Scan for the cell matching the given text and deliver its [x, y] coordinate at center. 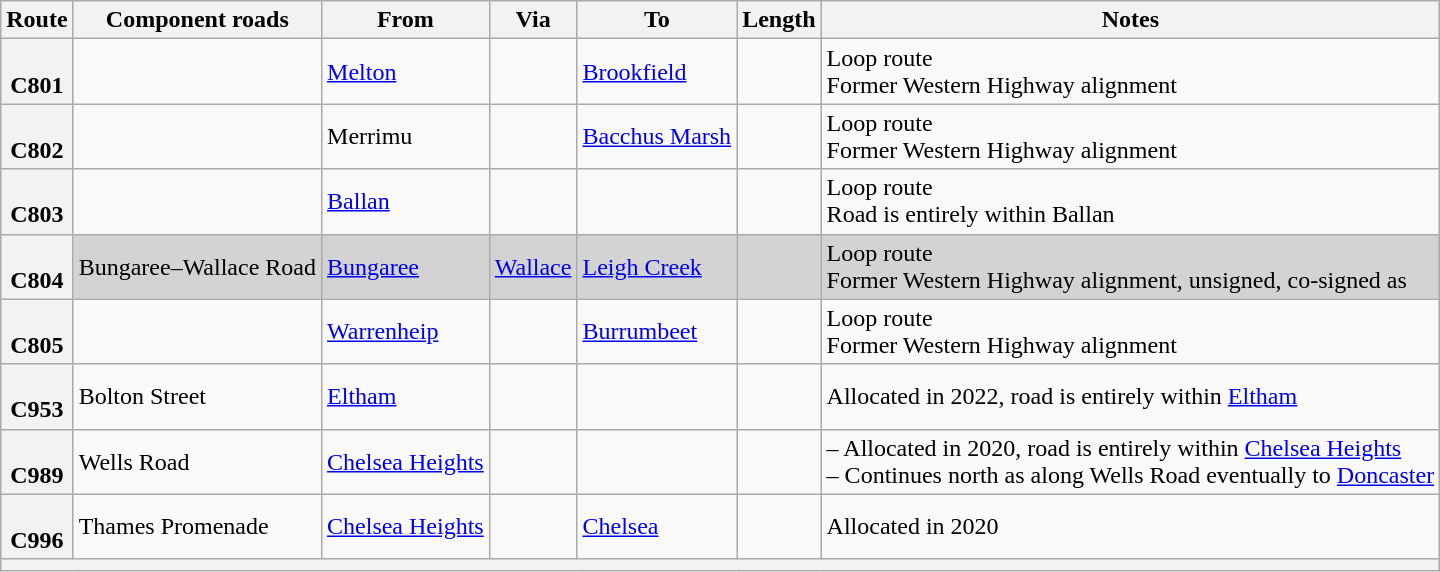
C953 [37, 396]
Melton [406, 72]
Bolton Street [197, 396]
Warrenheip [406, 332]
– Allocated in 2020, road is entirely within Chelsea Heights– Continues north as along Wells Road eventually to Doncaster [1130, 462]
C803 [37, 202]
Loop routeFormer Western Highway alignment, unsigned, co-signed as [1130, 266]
From [406, 20]
Bacchus Marsh [657, 136]
Loop routeRoad is entirely within Ballan [1130, 202]
Allocated in 2022, road is entirely within Eltham [1130, 396]
Notes [1130, 20]
C805 [37, 332]
Thames Promenade [197, 526]
Via [533, 20]
Wells Road [197, 462]
C804 [37, 266]
Allocated in 2020 [1130, 526]
Eltham [406, 396]
Route [37, 20]
Burrumbeet [657, 332]
Length [779, 20]
Leigh Creek [657, 266]
Component roads [197, 20]
C801 [37, 72]
Bungaree–Wallace Road [197, 266]
C996 [37, 526]
Merrimu [406, 136]
Bungaree [406, 266]
Chelsea [657, 526]
Ballan [406, 202]
Brookfield [657, 72]
C989 [37, 462]
Wallace [533, 266]
To [657, 20]
C802 [37, 136]
